Extract the (x, y) coordinate from the center of the cell holding the provided text.  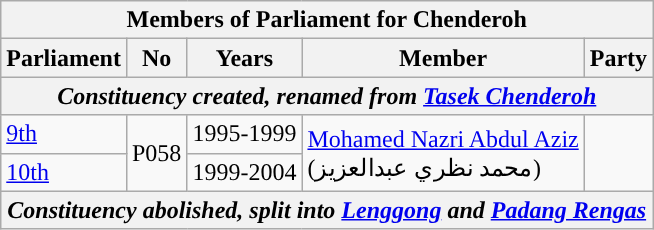
Member (443, 58)
Constituency abolished, split into Lenggong and Padang Rengas (327, 210)
1995-1999 (244, 134)
Party (618, 58)
Constituency created, renamed from Tasek Chenderoh (327, 96)
10th (64, 172)
1999-2004 (244, 172)
Years (244, 58)
Members of Parliament for Chenderoh (327, 20)
Parliament (64, 58)
9th (64, 134)
Mohamed Nazri Abdul Aziz (محمد نظري عبدالعزيز) (443, 153)
P058 (156, 153)
No (156, 58)
